Find where the given text appears and provide that cell's center as [X, Y] coordinate. 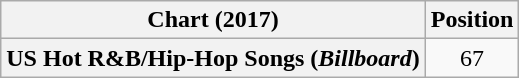
Chart (2017) [213, 20]
US Hot R&B/Hip-Hop Songs (Billboard) [213, 58]
67 [472, 58]
Position [472, 20]
